Determine the (X, Y) coordinate at the center of the cell enclosing the given text.  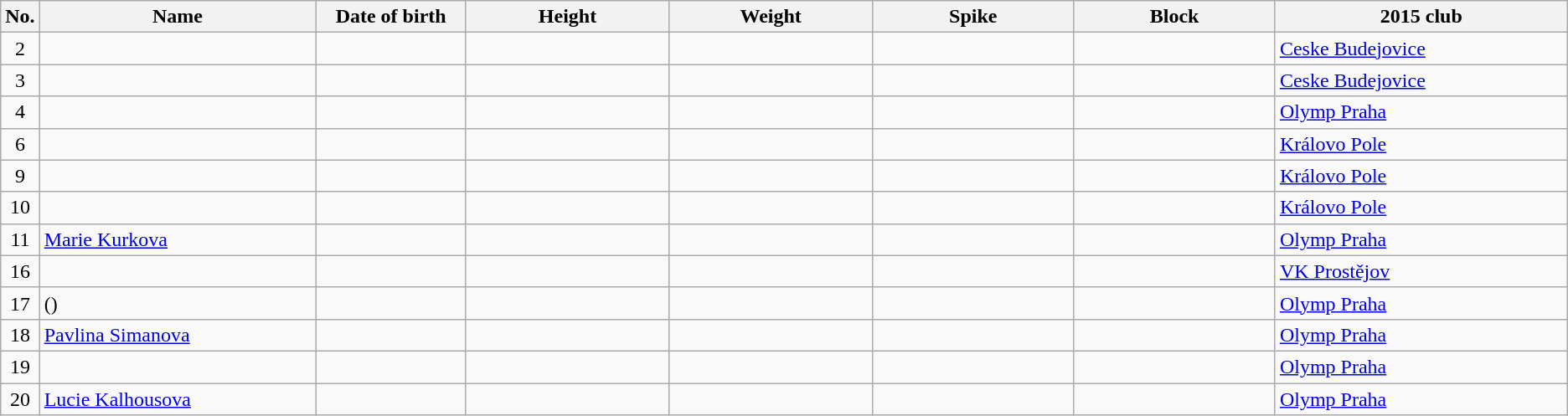
VK Prostějov (1421, 271)
Weight (771, 17)
17 (20, 303)
20 (20, 399)
3 (20, 80)
Name (178, 17)
Height (567, 17)
2 (20, 49)
6 (20, 144)
10 (20, 208)
18 (20, 335)
2015 club (1421, 17)
Spike (973, 17)
No. (20, 17)
4 (20, 112)
Block (1174, 17)
9 (20, 176)
Pavlina Simanova (178, 335)
19 (20, 367)
() (178, 303)
Lucie Kalhousova (178, 399)
11 (20, 239)
16 (20, 271)
Marie Kurkova (178, 239)
Date of birth (390, 17)
